Return the [x, y] coordinate for the center point of the cell that contains the specified text.  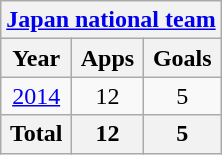
Apps [108, 58]
Goals [182, 58]
Japan national team [111, 20]
Year [36, 58]
2014 [36, 96]
Total [36, 134]
